Locate the cell with the specified text and output its [x, y] center coordinate. 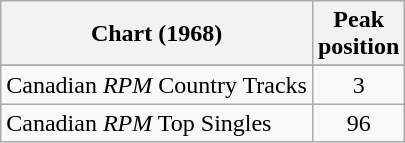
3 [358, 85]
Canadian RPM Top Singles [157, 123]
Canadian RPM Country Tracks [157, 85]
96 [358, 123]
Chart (1968) [157, 34]
Peakposition [358, 34]
